Find where the given text appears and provide that cell's center as [X, Y] coordinate. 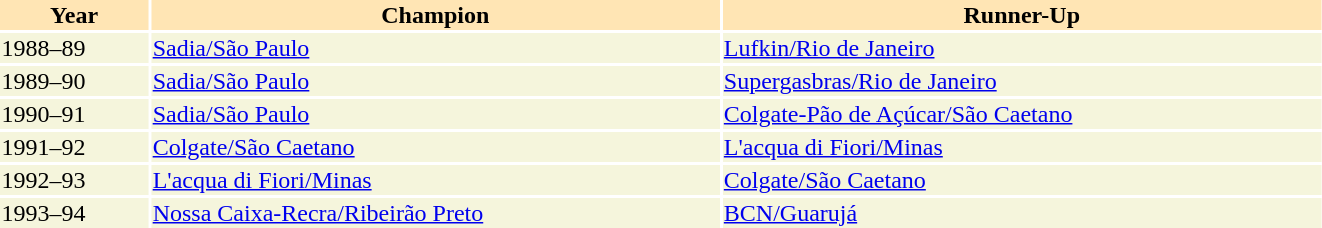
1990–91 [74, 114]
1991–92 [74, 147]
Champion [435, 15]
BCN/Guarujá [1022, 213]
1989–90 [74, 81]
1992–93 [74, 180]
1988–89 [74, 48]
Colgate-Pão de Açúcar/São Caetano [1022, 114]
Nossa Caixa-Recra/Ribeirão Preto [435, 213]
Runner-Up [1022, 15]
Supergasbras/Rio de Janeiro [1022, 81]
Year [74, 15]
1993–94 [74, 213]
Lufkin/Rio de Janeiro [1022, 48]
